Provide the [X, Y] coordinate of the cell's center where the given text is located.  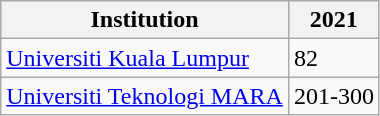
Institution [145, 20]
82 [334, 58]
Universiti Teknologi MARA [145, 96]
201-300 [334, 96]
Universiti Kuala Lumpur [145, 58]
2021 [334, 20]
